Detect which cell encompasses the target text, then output its (X, Y) center coordinate. 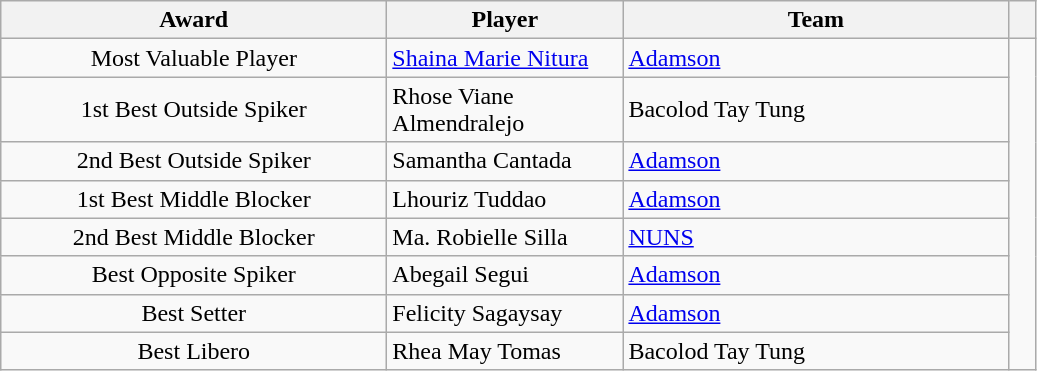
Ma. Robielle Silla (505, 237)
Best Libero (194, 351)
Shaina Marie Nitura (505, 58)
Team (816, 20)
Best Opposite Spiker (194, 275)
2nd Best Middle Blocker (194, 237)
Rhose Viane Almendralejo (505, 110)
1st Best Outside Spiker (194, 110)
Rhea May Tomas (505, 351)
Abegail Segui (505, 275)
NUNS (816, 237)
Felicity Sagaysay (505, 313)
Best Setter (194, 313)
Award (194, 20)
Samantha Cantada (505, 161)
Most Valuable Player (194, 58)
1st Best Middle Blocker (194, 199)
Lhouriz Tuddao (505, 199)
Player (505, 20)
2nd Best Outside Spiker (194, 161)
